Capture the cell that displays the provided text and extract its (x, y) central coordinate. 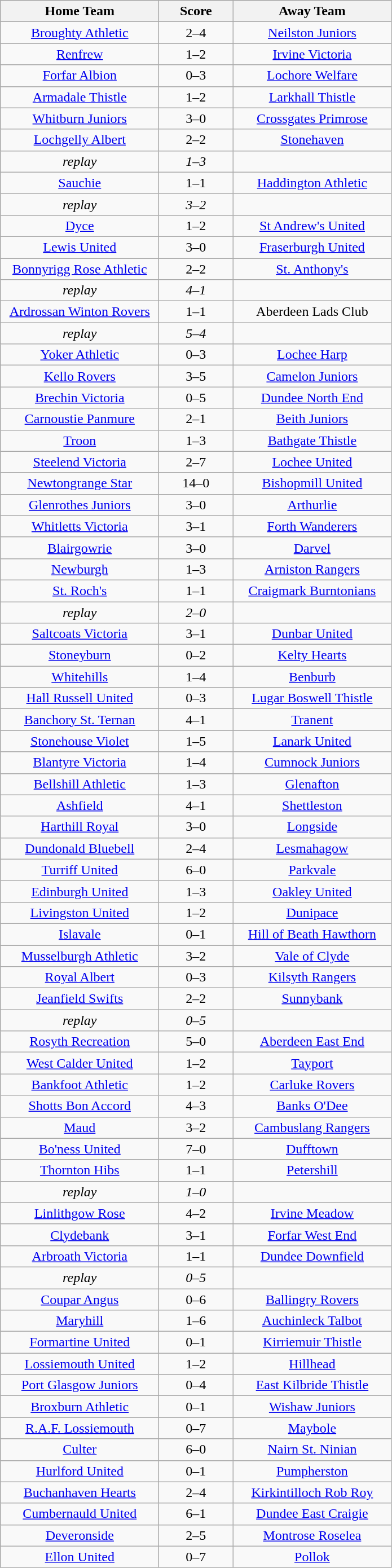
Parkvale (312, 870)
Shettleston (312, 805)
Darvel (312, 548)
Lochgelly Albert (80, 140)
Lesmahagow (312, 848)
Tayport (312, 1063)
Lanark United (312, 741)
East Kilbride Thistle (312, 1385)
0–2 (196, 655)
2–5 (196, 1535)
2–0 (196, 612)
Bankfoot Athletic (80, 1085)
Brechin Victoria (80, 398)
Dundee North End (312, 398)
5–0 (196, 1042)
Jeanfield Swifts (80, 999)
Kilsyth Rangers (312, 977)
Renfrew (80, 54)
Haddington Athletic (312, 183)
Shotts Bon Accord (80, 1106)
Kello Rovers (80, 376)
Dunipace (312, 913)
Petershill (312, 1170)
Ballingry Rovers (312, 1299)
5–4 (196, 333)
Dundee East Craigie (312, 1514)
Maud (80, 1127)
Lochore Welfare (312, 76)
Whitburn Juniors (80, 118)
Arthurlie (312, 505)
St Andrew's United (312, 226)
Kirkintilloch Rob Roy (312, 1492)
Kirriemuir Thistle (312, 1342)
Dyce (80, 226)
Dufftown (312, 1149)
Dunbar United (312, 634)
Newtongrange Star (80, 483)
Cambuslang Rangers (312, 1127)
Glenafton (312, 784)
Rosyth Recreation (80, 1042)
0–6 (196, 1299)
Blantyre Victoria (80, 763)
Forfar Albion (80, 76)
4–3 (196, 1106)
Stonehouse Violet (80, 741)
Steelend Victoria (80, 462)
Blairgowrie (80, 548)
4–2 (196, 1213)
Longside (312, 827)
3–5 (196, 376)
Kelty Hearts (312, 655)
Whitehills (80, 677)
Hurlford United (80, 1471)
Ashfield (80, 805)
Buchanhaven Hearts (80, 1492)
Newburgh (80, 569)
1–6 (196, 1321)
Armadale Thistle (80, 97)
West Calder United (80, 1063)
Sunnybank (312, 999)
Score (196, 11)
Banchory St. Ternan (80, 720)
Linlithgow Rose (80, 1213)
Lochee United (312, 462)
Troon (80, 441)
Forth Wanderers (312, 526)
Whitletts Victoria (80, 526)
Clydebank (80, 1235)
Aberdeen East End (312, 1042)
Benburb (312, 677)
Dundonald Bluebell (80, 848)
Ardrossan Winton Rovers (80, 312)
6–1 (196, 1514)
Irvine Meadow (312, 1213)
Stoneyburn (80, 655)
Carluke Rovers (312, 1085)
Culter (80, 1450)
Hill of Beath Hawthorn (312, 934)
St. Roch's (80, 591)
Musselburgh Athletic (80, 956)
Pumpherston (312, 1471)
Lossiemouth United (80, 1364)
Lugar Boswell Thistle (312, 698)
Dundee Downfield (312, 1256)
2–7 (196, 462)
Auchinleck Talbot (312, 1321)
Broughty Athletic (80, 33)
Montrose Roselea (312, 1535)
Lewis United (80, 247)
Irvine Victoria (312, 54)
2–1 (196, 419)
Ellon United (80, 1557)
Wishaw Juniors (312, 1407)
Maryhill (80, 1321)
Away Team (312, 11)
Bishopmill United (312, 483)
Royal Albert (80, 977)
Formartine United (80, 1342)
Oakley United (312, 891)
Coupar Angus (80, 1299)
Saltcoats Victoria (80, 634)
Turriff United (80, 870)
Cumbernauld United (80, 1514)
Crossgates Primrose (312, 118)
Beith Juniors (312, 419)
0–4 (196, 1385)
Lochee Harp (312, 355)
Port Glasgow Juniors (80, 1385)
Pollok (312, 1557)
R.A.F. Lossiemouth (80, 1428)
Camelon Juniors (312, 376)
1–0 (196, 1192)
Broxburn Athletic (80, 1407)
1–5 (196, 741)
Vale of Clyde (312, 956)
7–0 (196, 1149)
Thornton Hibs (80, 1170)
Bo'ness United (80, 1149)
Bonnyrigg Rose Athletic (80, 269)
Arniston Rangers (312, 569)
Stonehaven (312, 140)
Banks O'Dee (312, 1106)
Nairn St. Ninian (312, 1450)
Livingston United (80, 913)
Neilston Juniors (312, 33)
Islavale (80, 934)
Sauchie (80, 183)
Harthill Royal (80, 827)
Deveronside (80, 1535)
Arbroath Victoria (80, 1256)
Fraserburgh United (312, 247)
Glenrothes Juniors (80, 505)
Hall Russell United (80, 698)
Hillhead (312, 1364)
Maybole (312, 1428)
Carnoustie Panmure (80, 419)
Edinburgh United (80, 891)
Tranent (312, 720)
Craigmark Burntonians (312, 591)
Bathgate Thistle (312, 441)
Forfar West End (312, 1235)
Bellshill Athletic (80, 784)
14–0 (196, 483)
St. Anthony's (312, 269)
Larkhall Thistle (312, 97)
Yoker Athletic (80, 355)
Aberdeen Lads Club (312, 312)
Home Team (80, 11)
Cumnock Juniors (312, 763)
